For the text-containing cell, return its midpoint in (X, Y) coordinate format. 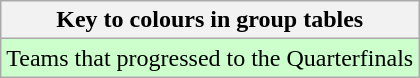
Key to colours in group tables (210, 20)
Teams that progressed to the Quarterfinals (210, 58)
